From the cell containing the given text, extract its center point as (x, y) coordinate. 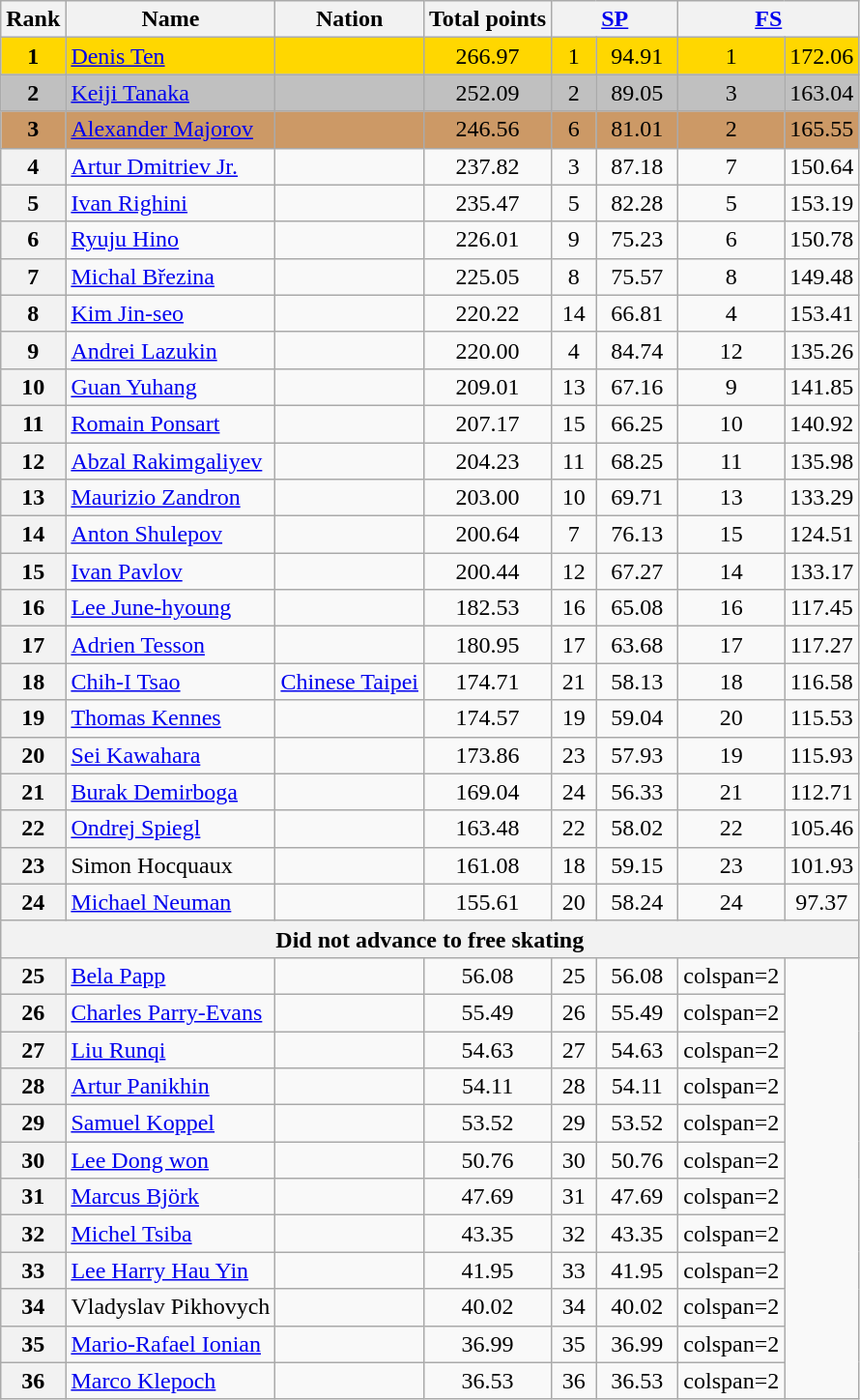
105.46 (821, 829)
252.09 (487, 93)
58.02 (638, 829)
209.01 (487, 387)
112.71 (821, 792)
174.57 (487, 718)
Marco Klepoch (170, 1381)
150.78 (821, 240)
Name (170, 19)
59.15 (638, 865)
94.91 (638, 56)
Did not advance to free skating (430, 939)
Ondrej Spiegl (170, 829)
Sei Kawahara (170, 755)
58.24 (638, 902)
66.25 (638, 423)
117.27 (821, 645)
135.26 (821, 350)
226.01 (487, 240)
153.41 (821, 313)
Burak Demirboga (170, 792)
Adrien Tesson (170, 645)
Michel Tsiba (170, 1234)
Simon Hocquaux (170, 865)
207.17 (487, 423)
Chinese Taipei (350, 682)
76.13 (638, 535)
Charles Parry-Evans (170, 1012)
149.48 (821, 277)
174.71 (487, 682)
133.29 (821, 498)
67.27 (638, 571)
173.86 (487, 755)
Liu Runqi (170, 1049)
163.48 (487, 829)
89.05 (638, 93)
140.92 (821, 423)
Lee June-hyoung (170, 608)
69.71 (638, 498)
68.25 (638, 461)
Kim Jin-seo (170, 313)
Anton Shulepov (170, 535)
172.06 (821, 56)
Chih-I Tsao (170, 682)
237.82 (487, 166)
Thomas Kennes (170, 718)
Guan Yuhang (170, 387)
133.17 (821, 571)
Marcus Björk (170, 1197)
Vladyslav Pikhovych (170, 1307)
81.01 (638, 130)
SP (615, 19)
165.55 (821, 130)
Bela Papp (170, 976)
Rank (33, 19)
Lee Dong won (170, 1160)
Lee Harry Hau Yin (170, 1270)
Andrei Lazukin (170, 350)
246.56 (487, 130)
Ivan Pavlov (170, 571)
Total points (487, 19)
182.53 (487, 608)
Samuel Koppel (170, 1123)
117.45 (821, 608)
116.58 (821, 682)
57.93 (638, 755)
Artur Dmitriev Jr. (170, 166)
155.61 (487, 902)
FS (769, 19)
63.68 (638, 645)
Maurizio Zandron (170, 498)
65.08 (638, 608)
180.95 (487, 645)
Ryuju Hino (170, 240)
200.44 (487, 571)
101.93 (821, 865)
Abzal Rakimgaliyev (170, 461)
115.93 (821, 755)
225.05 (487, 277)
87.18 (638, 166)
Mario-Rafael Ionian (170, 1344)
97.37 (821, 902)
235.47 (487, 203)
56.33 (638, 792)
67.16 (638, 387)
169.04 (487, 792)
84.74 (638, 350)
Michael Neuman (170, 902)
220.22 (487, 313)
Michal Březina (170, 277)
204.23 (487, 461)
135.98 (821, 461)
220.00 (487, 350)
266.97 (487, 56)
66.81 (638, 313)
Artur Panikhin (170, 1087)
115.53 (821, 718)
141.85 (821, 387)
Nation (350, 19)
58.13 (638, 682)
124.51 (821, 535)
75.23 (638, 240)
Keiji Tanaka (170, 93)
163.04 (821, 93)
150.64 (821, 166)
59.04 (638, 718)
Alexander Majorov (170, 130)
203.00 (487, 498)
Ivan Righini (170, 203)
200.64 (487, 535)
Romain Ponsart (170, 423)
153.19 (821, 203)
82.28 (638, 203)
Denis Ten (170, 56)
75.57 (638, 277)
161.08 (487, 865)
